For the text-containing cell, return its midpoint in [x, y] coordinate format. 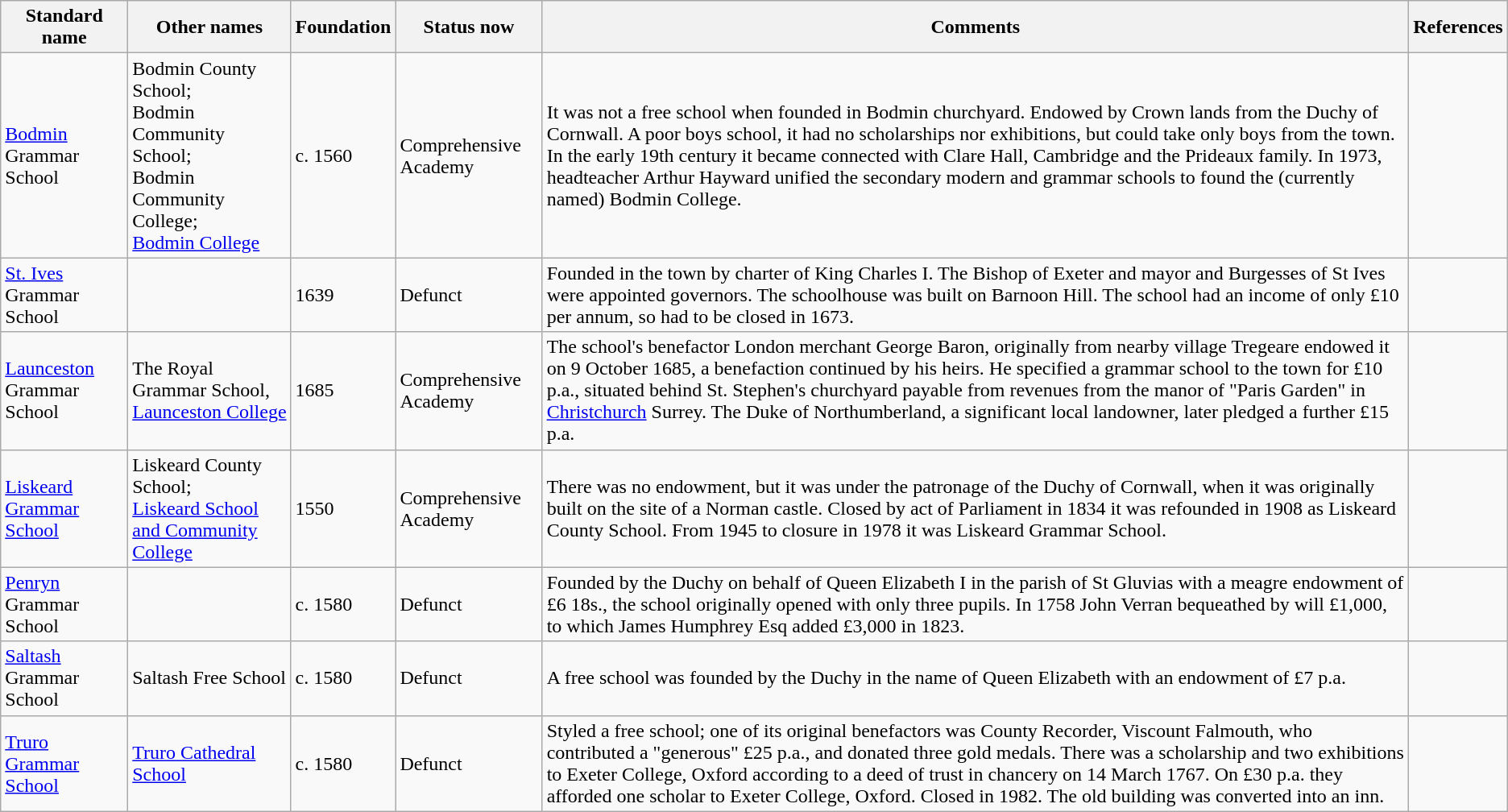
St. Ives Grammar School [64, 295]
1550 [343, 508]
1685 [343, 391]
Foundation [343, 27]
1639 [343, 295]
A free school was founded by the Duchy in the name of Queen Elizabeth with an endowment of £7 p.a. [976, 678]
Status now [469, 27]
Saltash Free School [209, 678]
Launceston Grammar School [64, 391]
The Royal Grammar School, Launceston College [209, 391]
Comments [976, 27]
Standard name [64, 27]
Truro Grammar School [64, 764]
Truro Cathedral School [209, 764]
c. 1560 [343, 155]
Other names [209, 27]
Bodmin Grammar School [64, 155]
Liskeard Grammar School [64, 508]
References [1458, 27]
Saltash Grammar School [64, 678]
Liskeard County School; Liskeard School and Community College [209, 508]
Bodmin County School;Bodmin Community School;Bodmin Community College;Bodmin College [209, 155]
Penryn Grammar School [64, 604]
